Scan for the cell matching the given text and deliver its (X, Y) coordinate at center. 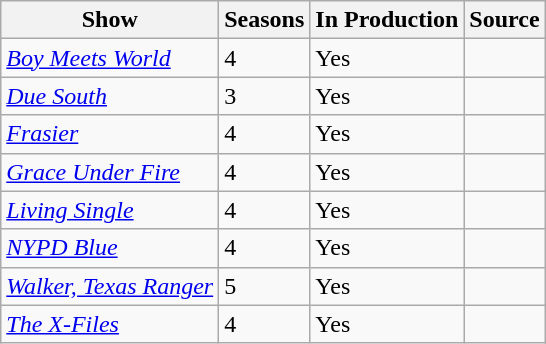
NYPD Blue (110, 248)
Show (110, 20)
Due South (110, 96)
3 (264, 96)
Living Single (110, 210)
Frasier (110, 134)
Boy Meets World (110, 58)
Seasons (264, 20)
Source (504, 20)
In Production (387, 20)
Grace Under Fire (110, 172)
Walker, Texas Ranger (110, 286)
The X-Files (110, 324)
5 (264, 286)
